Locate the cell with the specified text and output its [x, y] center coordinate. 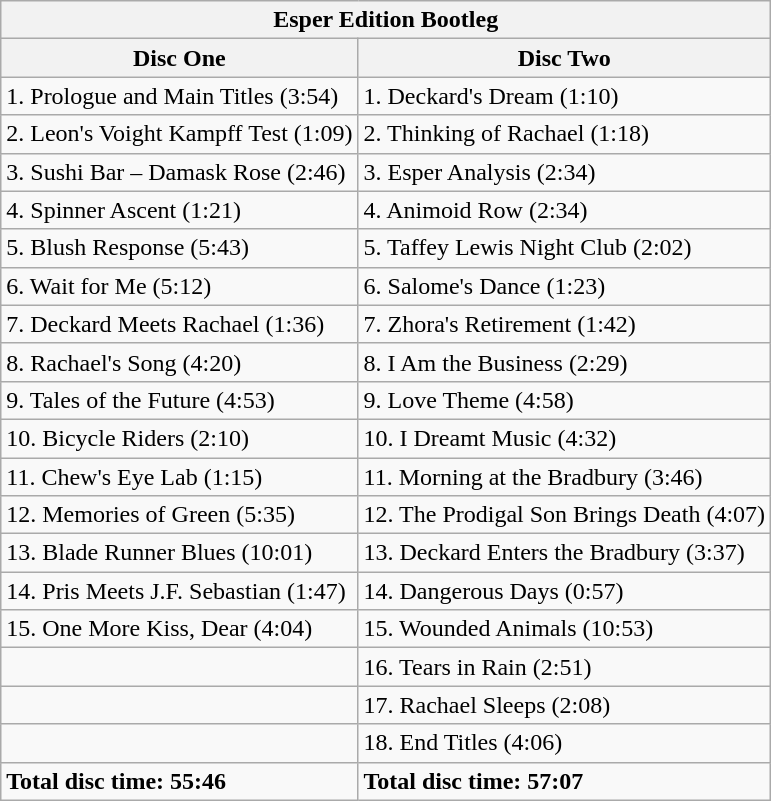
15. One More Kiss, Dear (4:04) [180, 629]
9. Love Theme (4:58) [564, 400]
2. Leon's Voight Kampff Test (1:09) [180, 134]
8. I Am the Business (2:29) [564, 362]
5. Blush Response (5:43) [180, 248]
8. Rachael's Song (4:20) [180, 362]
2. Thinking of Rachael (1:18) [564, 134]
3. Sushi Bar – Damask Rose (2:46) [180, 172]
14. Dangerous Days (0:57) [564, 591]
12. The Prodigal Son Brings Death (4:07) [564, 515]
4. Spinner Ascent (1:21) [180, 210]
5. Taffey Lewis Night Club (2:02) [564, 248]
18. End Titles (4:06) [564, 743]
4. Animoid Row (2:34) [564, 210]
13. Blade Runner Blues (10:01) [180, 553]
1. Prologue and Main Titles (3:54) [180, 96]
Disc One [180, 58]
Total disc time: 57:07 [564, 781]
16. Tears in Rain (2:51) [564, 667]
11. Chew's Eye Lab (1:15) [180, 477]
12. Memories of Green (5:35) [180, 515]
6. Salome's Dance (1:23) [564, 286]
10. I Dreamt Music (4:32) [564, 438]
15. Wounded Animals (10:53) [564, 629]
17. Rachael Sleeps (2:08) [564, 705]
Esper Edition Bootleg [386, 20]
10. Bicycle Riders (2:10) [180, 438]
1. Deckard's Dream (1:10) [564, 96]
7. Deckard Meets Rachael (1:36) [180, 324]
14. Pris Meets J.F. Sebastian (1:47) [180, 591]
13. Deckard Enters the Bradbury (3:37) [564, 553]
Total disc time: 55:46 [180, 781]
7. Zhora's Retirement (1:42) [564, 324]
11. Morning at the Bradbury (3:46) [564, 477]
Disc Two [564, 58]
6. Wait for Me (5:12) [180, 286]
3. Esper Analysis (2:34) [564, 172]
9. Tales of the Future (4:53) [180, 400]
